Find where the given text appears and provide that cell's center as [x, y] coordinate. 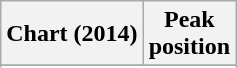
Chart (2014) [72, 34]
Peakposition [189, 34]
